Determine the (x, y) coordinate at the center of the cell enclosing the given text.  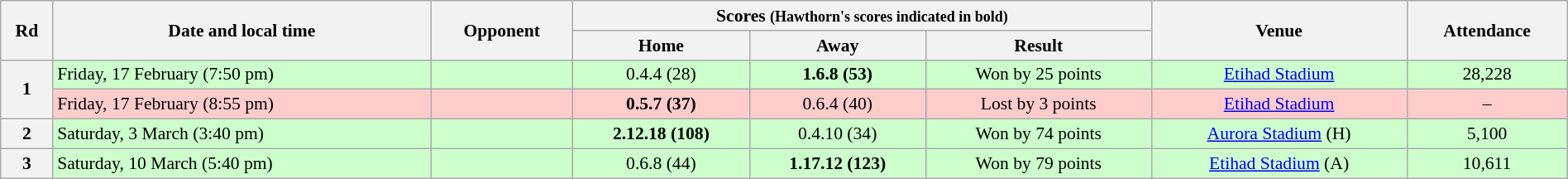
Scores (Hawthorn's scores indicated in bold) (862, 16)
1 (26, 89)
Away (837, 46)
Saturday, 3 March (3:40 pm) (241, 134)
2 (26, 134)
Result (1039, 46)
10,611 (1487, 163)
Won by 79 points (1039, 163)
Lost by 3 points (1039, 104)
Home (662, 46)
0.6.4 (40) (837, 104)
Friday, 17 February (7:50 pm) (241, 75)
Opponent (502, 30)
Venue (1279, 30)
3 (26, 163)
Aurora Stadium (H) (1279, 134)
Rd (26, 30)
0.5.7 (37) (662, 104)
0.4.4 (28) (662, 75)
0.6.8 (44) (662, 163)
Friday, 17 February (8:55 pm) (241, 104)
Won by 25 points (1039, 75)
Date and local time (241, 30)
28,228 (1487, 75)
1.6.8 (53) (837, 75)
Won by 74 points (1039, 134)
Saturday, 10 March (5:40 pm) (241, 163)
– (1487, 104)
1.17.12 (123) (837, 163)
5,100 (1487, 134)
Attendance (1487, 30)
Etihad Stadium (A) (1279, 163)
2.12.18 (108) (662, 134)
0.4.10 (34) (837, 134)
